Capture the cell that displays the provided text and extract its [x, y] central coordinate. 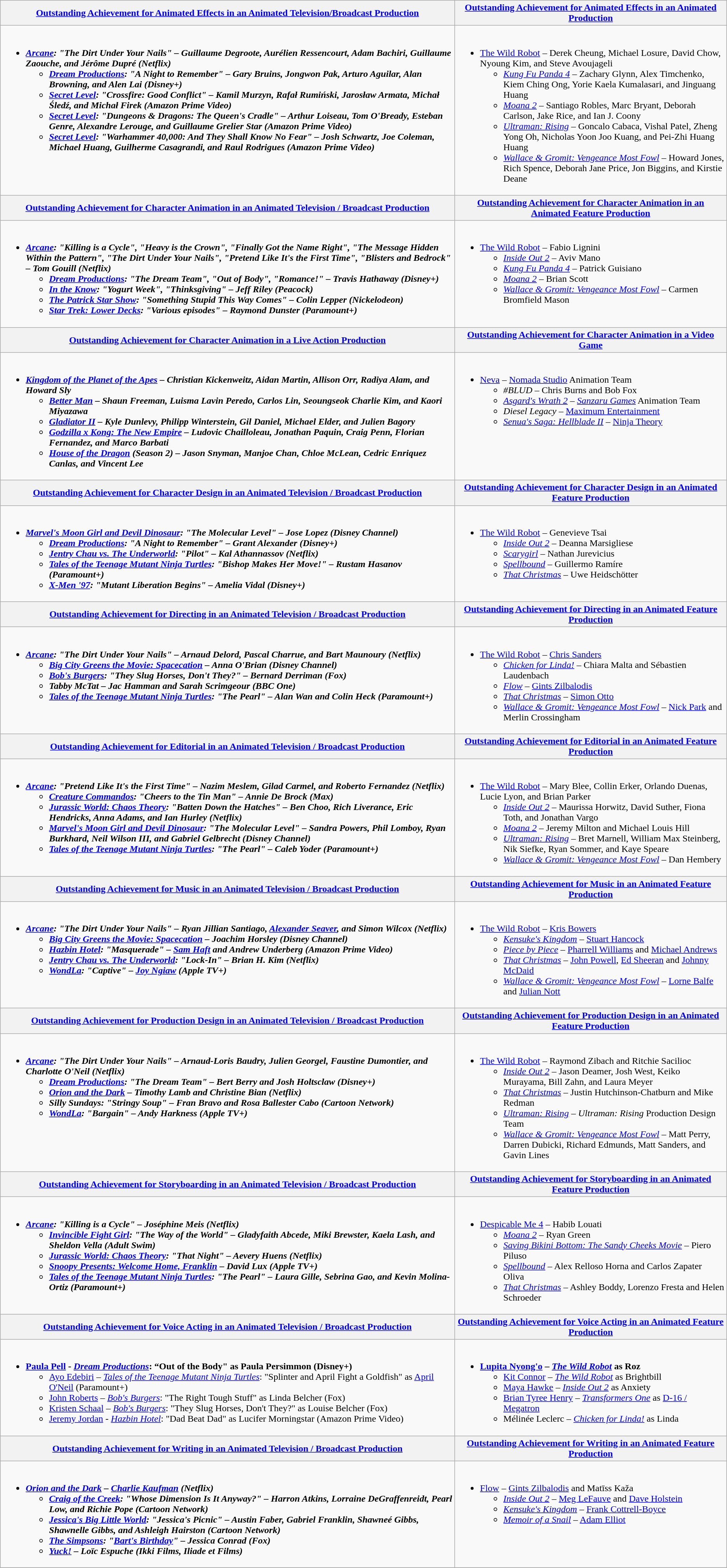
Outstanding Achievement for Character Animation in an Animated Television / Broadcast Production [228, 208]
Outstanding Achievement for Writing in an Animated Television / Broadcast Production [228, 1448]
Outstanding Achievement for Production Design in an Animated Television / Broadcast Production [228, 1021]
Outstanding Achievement for Directing in an Animated Television / Broadcast Production [228, 614]
Outstanding Achievement for Character Animation in an Animated Feature Production [591, 208]
Outstanding Achievement for Storyboarding in an Animated Television / Broadcast Production [228, 1185]
Outstanding Achievement for Directing in an Animated Feature Production [591, 614]
Outstanding Achievement for Writing in an Animated Feature Production [591, 1448]
Outstanding Achievement for Production Design in an Animated Feature Production [591, 1021]
Outstanding Achievement for Editorial in an Animated Feature Production [591, 746]
Outstanding Achievement for Storyboarding in an Animated Feature Production [591, 1185]
Outstanding Achievement for Editorial in an Animated Television / Broadcast Production [228, 746]
Outstanding Achievement for Voice Acting in an Animated Feature Production [591, 1327]
Outstanding Achievement for Animated Effects in an Animated Television/Broadcast Production [228, 13]
Outstanding Achievement for Music in an Animated Television / Broadcast Production [228, 889]
Outstanding Achievement for Animated Effects in an Animated Production [591, 13]
Outstanding Achievement for Music in an Animated Feature Production [591, 889]
Outstanding Achievement for Character Design in an Animated Television / Broadcast Production [228, 493]
Outstanding Achievement for Voice Acting in an Animated Television / Broadcast Production [228, 1327]
Outstanding Achievement for Character Animation in a Video Game [591, 340]
Outstanding Achievement for Character Animation in a Live Action Production [228, 340]
Outstanding Achievement for Character Design in an Animated Feature Production [591, 493]
